Return the [x, y] coordinate for the center point of the cell that contains the specified text.  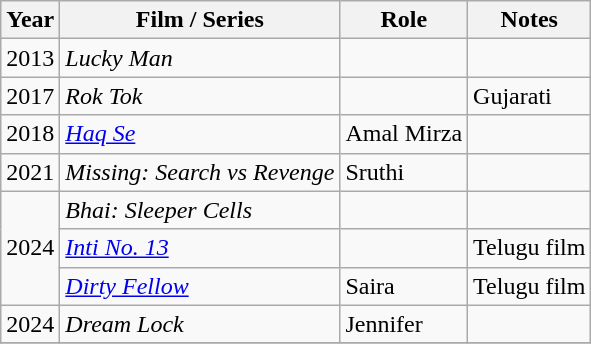
Sruthi [404, 172]
Haq Se [200, 134]
2017 [30, 96]
Bhai: Sleeper Cells [200, 210]
2013 [30, 58]
Lucky Man [200, 58]
Missing: Search vs Revenge [200, 172]
2018 [30, 134]
Amal Mirza [404, 134]
Film / Series [200, 20]
2021 [30, 172]
Gujarati [530, 96]
Dream Lock [200, 324]
Role [404, 20]
Jennifer [404, 324]
Notes [530, 20]
Year [30, 20]
Rok Tok [200, 96]
Inti No. 13 [200, 248]
Saira [404, 286]
Dirty Fellow [200, 286]
